Determine the [x, y] coordinate at the center of the cell enclosing the given text.  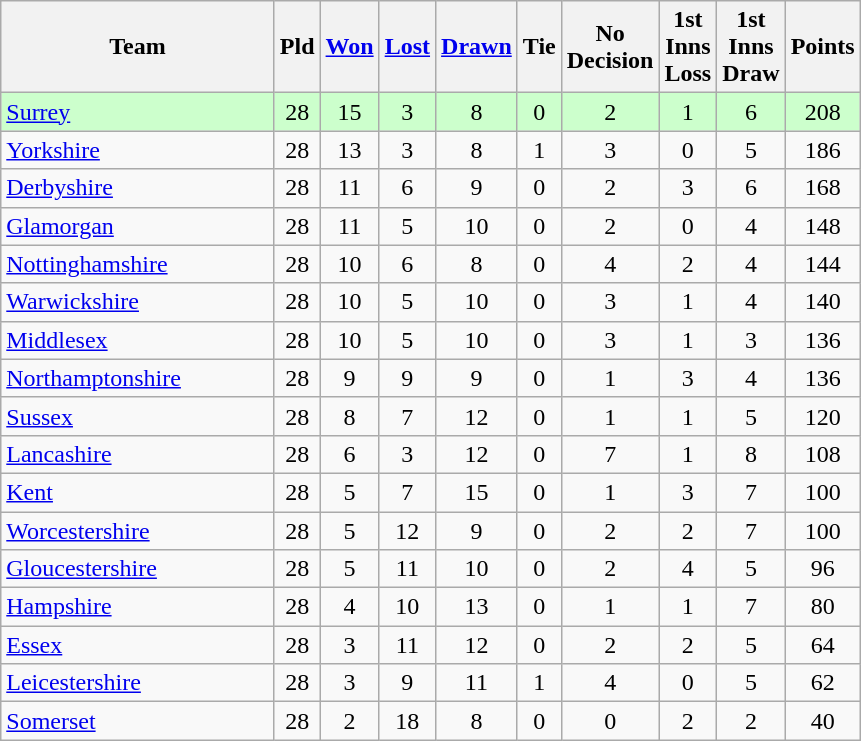
1st Inns Draw [751, 47]
Hampshire [138, 607]
Glamorgan [138, 226]
No Decision [610, 47]
Won [350, 47]
Drawn [477, 47]
140 [822, 302]
Sussex [138, 416]
Pld [297, 47]
Team [138, 47]
Warwickshire [138, 302]
Lancashire [138, 454]
96 [822, 569]
Worcestershire [138, 531]
Tie [539, 47]
Nottinghamshire [138, 264]
208 [822, 112]
Somerset [138, 721]
144 [822, 264]
40 [822, 721]
Kent [138, 492]
80 [822, 607]
168 [822, 188]
186 [822, 150]
Essex [138, 645]
Surrey [138, 112]
Lost [407, 47]
Northamptonshire [138, 378]
62 [822, 683]
108 [822, 454]
18 [407, 721]
Derbyshire [138, 188]
Leicestershire [138, 683]
Gloucestershire [138, 569]
Points [822, 47]
Middlesex [138, 340]
120 [822, 416]
148 [822, 226]
Yorkshire [138, 150]
1st Inns Loss [688, 47]
64 [822, 645]
